Find where the given text appears and provide that cell's center as (x, y) coordinate. 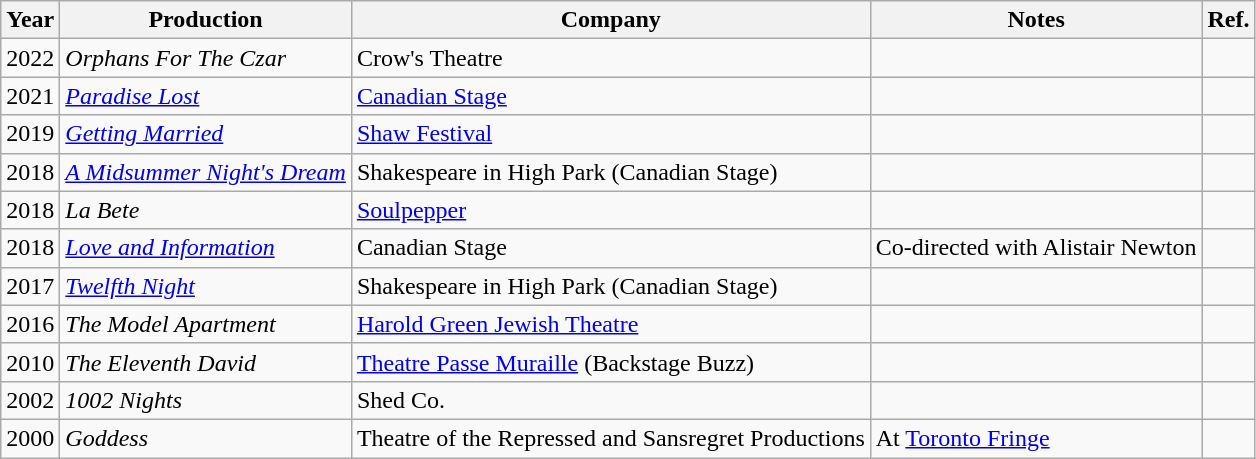
2010 (30, 362)
Year (30, 20)
Getting Married (206, 134)
2022 (30, 58)
Harold Green Jewish Theatre (610, 324)
Twelfth Night (206, 286)
The Eleventh David (206, 362)
A Midsummer Night's Dream (206, 172)
La Bete (206, 210)
At Toronto Fringe (1036, 438)
The Model Apartment (206, 324)
Theatre Passe Muraille (Backstage Buzz) (610, 362)
Crow's Theatre (610, 58)
Orphans For The Czar (206, 58)
2021 (30, 96)
Soulpepper (610, 210)
Theatre of the Repressed and Sansregret Productions (610, 438)
Paradise Lost (206, 96)
Production (206, 20)
2002 (30, 400)
Ref. (1228, 20)
Co-directed with Alistair Newton (1036, 248)
Love and Information (206, 248)
2019 (30, 134)
Shed Co. (610, 400)
Notes (1036, 20)
2000 (30, 438)
Goddess (206, 438)
2017 (30, 286)
Company (610, 20)
Shaw Festival (610, 134)
1002 Nights (206, 400)
2016 (30, 324)
